Extract the [X, Y] coordinate from the center of the cell holding the provided text.  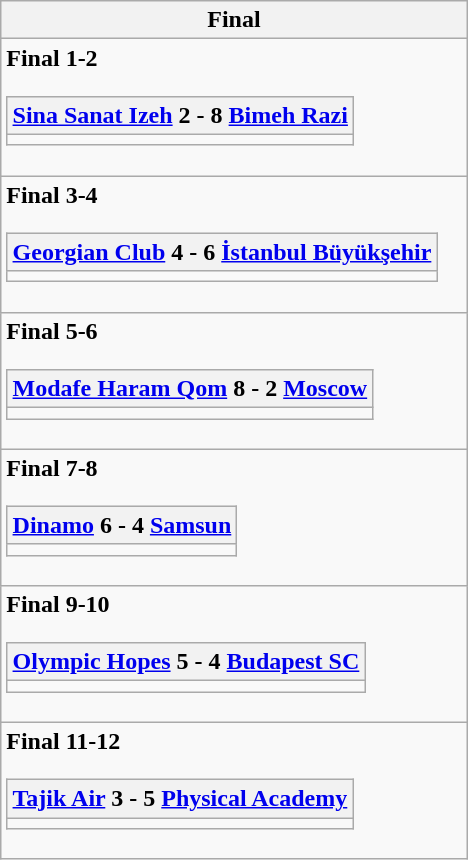
Tajik Air 3 - 5 Physical Academy [180, 799]
Sina Sanat Izeh 2 - 8 Bimeh Razi [180, 115]
Georgian Club 4 - 6 İstanbul Büyükşehir [222, 252]
Final 11-12 Tajik Air 3 - 5 Physical Academy [234, 790]
Final 7-8 Dinamo 6 - 4 Samsun [234, 518]
Final 1-2 Sina Sanat Izeh 2 - 8 Bimeh Razi [234, 108]
Final [234, 20]
Olympic Hopes 5 - 4 Budapest SC [186, 662]
Modafe Haram Qom 8 - 2 Moscow [190, 388]
Dinamo 6 - 4 Samsun [122, 525]
Final 3-4 Georgian Club 4 - 6 İstanbul Büyükşehir [234, 244]
Final 9-10 Olympic Hopes 5 - 4 Budapest SC [234, 654]
Final 5-6 Modafe Haram Qom 8 - 2 Moscow [234, 380]
